Determine the [X, Y] coordinate at the center of the cell enclosing the given text.  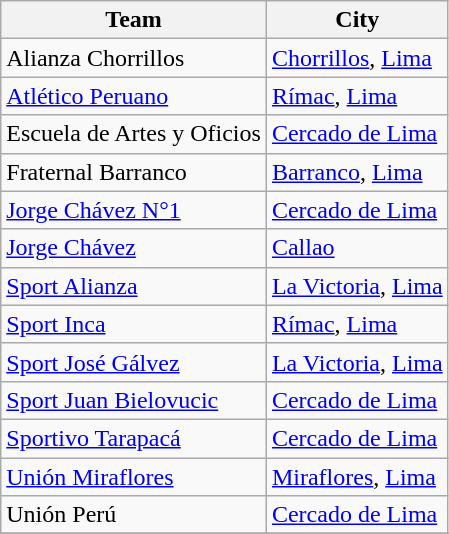
Fraternal Barranco [134, 172]
Jorge Chávez [134, 248]
Chorrillos, Lima [357, 58]
Jorge Chávez N°1 [134, 210]
Sportivo Tarapacá [134, 438]
Sport José Gálvez [134, 362]
Atlético Peruano [134, 96]
Sport Alianza [134, 286]
Escuela de Artes y Oficios [134, 134]
City [357, 20]
Miraflores, Lima [357, 477]
Unión Perú [134, 515]
Sport Inca [134, 324]
Unión Miraflores [134, 477]
Barranco, Lima [357, 172]
Alianza Chorrillos [134, 58]
Sport Juan Bielovucic [134, 400]
Callao [357, 248]
Team [134, 20]
